Pinpoint the cell where the given text exists, returning its [x, y] midpoint coordinate. 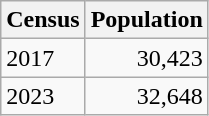
Census [43, 20]
2017 [43, 58]
2023 [43, 96]
32,648 [146, 96]
30,423 [146, 58]
Population [146, 20]
